Find where the given text appears and provide that cell's center as (X, Y) coordinate. 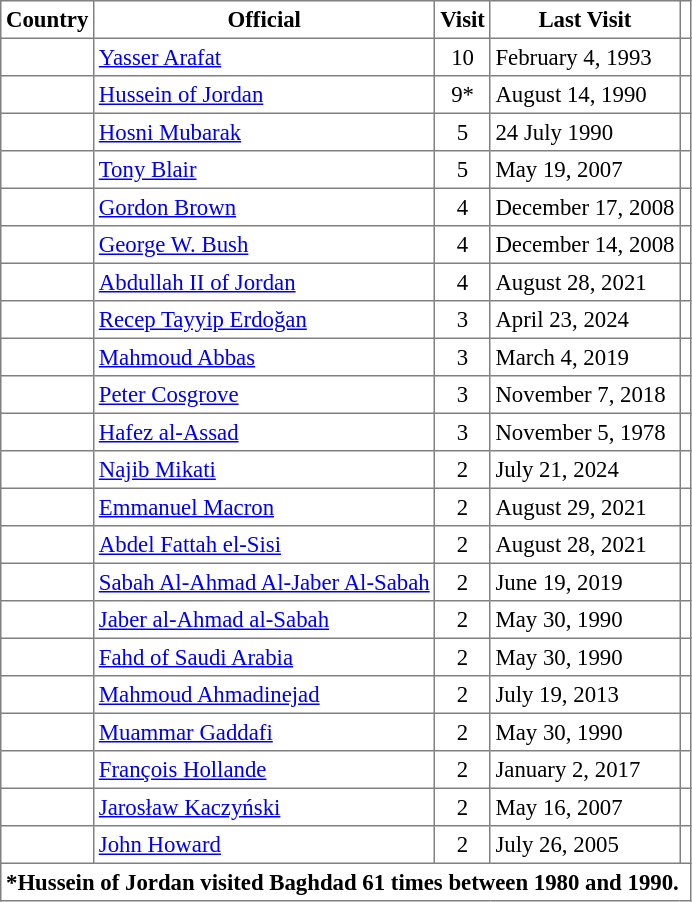
Hussein of Jordan (264, 95)
Hafez al-Assad (264, 432)
May 19, 2007 (585, 170)
Mahmoud Abbas (264, 357)
Last Visit (585, 20)
*Hussein of Jordan visited Baghdad 61 times between 1980 and 1990. (346, 882)
Abdel Fattah el-Sisi (264, 545)
Country (48, 20)
Najib Mikati (264, 470)
February 4, 1993 (585, 57)
May 16, 2007 (585, 807)
Fahd of Saudi Arabia (264, 657)
July 21, 2024 (585, 470)
Visit (462, 20)
December 17, 2008 (585, 207)
November 7, 2018 (585, 395)
Official (264, 20)
July 19, 2013 (585, 695)
Jarosław Kaczyński (264, 807)
July 26, 2005 (585, 845)
24 July 1990 (585, 132)
January 2, 2017 (585, 770)
Peter Cosgrove (264, 395)
April 23, 2024 (585, 320)
August 29, 2021 (585, 507)
December 14, 2008 (585, 245)
François Hollande (264, 770)
Mahmoud Ahmadinejad (264, 695)
Abdullah II of Jordan (264, 282)
March 4, 2019 (585, 357)
Hosni Mubarak (264, 132)
Yasser Arafat (264, 57)
George W. Bush (264, 245)
10 (462, 57)
Muammar Gaddafi (264, 732)
August 14, 1990 (585, 95)
9* (462, 95)
Recep Tayyip Erdoğan (264, 320)
Tony Blair (264, 170)
November 5, 1978 (585, 432)
Gordon Brown (264, 207)
Sabah Al-Ahmad Al-Jaber Al-Sabah (264, 582)
John Howard (264, 845)
June 19, 2019 (585, 582)
Emmanuel Macron (264, 507)
Jaber al-Ahmad al-Sabah (264, 620)
